Search for the cell housing the specified text and yield its (x, y) center coordinate. 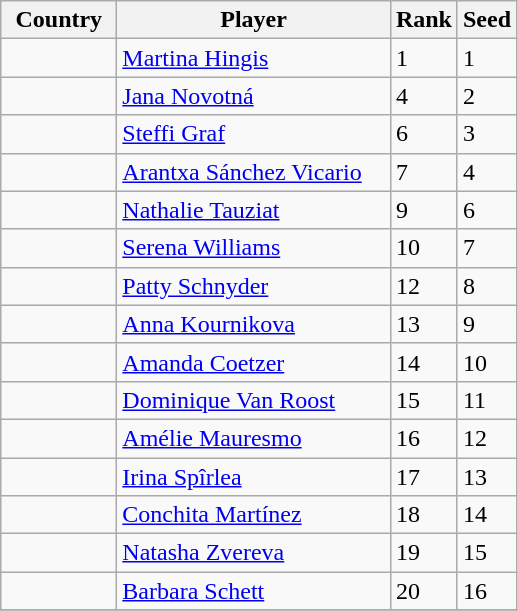
Jana Novotná (254, 96)
8 (486, 286)
Conchita Martínez (254, 515)
2 (486, 96)
Anna Kournikova (254, 324)
11 (486, 400)
19 (424, 553)
Amanda Coetzer (254, 362)
Arantxa Sánchez Vicario (254, 172)
Barbara Schett (254, 591)
Nathalie Tauziat (254, 210)
17 (424, 477)
Irina Spîrlea (254, 477)
Martina Hingis (254, 58)
Serena Williams (254, 248)
Steffi Graf (254, 134)
18 (424, 515)
Rank (424, 20)
Natasha Zvereva (254, 553)
Player (254, 20)
Amélie Mauresmo (254, 438)
Country (59, 20)
3 (486, 134)
Patty Schnyder (254, 286)
Seed (486, 20)
20 (424, 591)
Dominique Van Roost (254, 400)
